Detect which cell encompasses the target text, then output its (x, y) center coordinate. 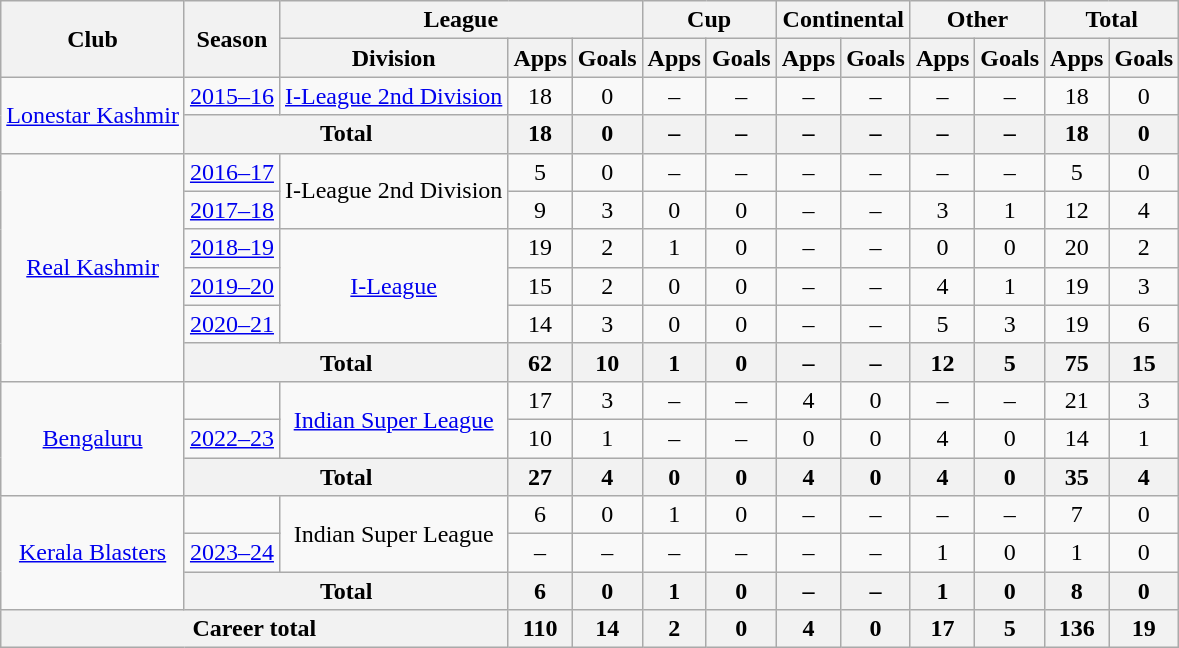
Club (93, 39)
Kerala Blasters (93, 553)
2016–17 (232, 172)
Career total (254, 629)
7 (1077, 515)
75 (1077, 362)
21 (1077, 400)
Other (977, 20)
2017–18 (232, 210)
2022–23 (232, 438)
2018–19 (232, 248)
9 (540, 210)
136 (1077, 629)
20 (1077, 248)
2020–21 (232, 324)
35 (1077, 477)
I-League (393, 286)
League (460, 20)
8 (1077, 591)
Cup (709, 20)
Continental (843, 20)
62 (540, 362)
2019–20 (232, 286)
Season (232, 39)
Bengaluru (93, 438)
110 (540, 629)
Lonestar Kashmir (93, 115)
Division (393, 58)
2015–16 (232, 96)
2023–24 (232, 553)
Real Kashmir (93, 267)
27 (540, 477)
